Detect which cell encompasses the target text, then output its (X, Y) center coordinate. 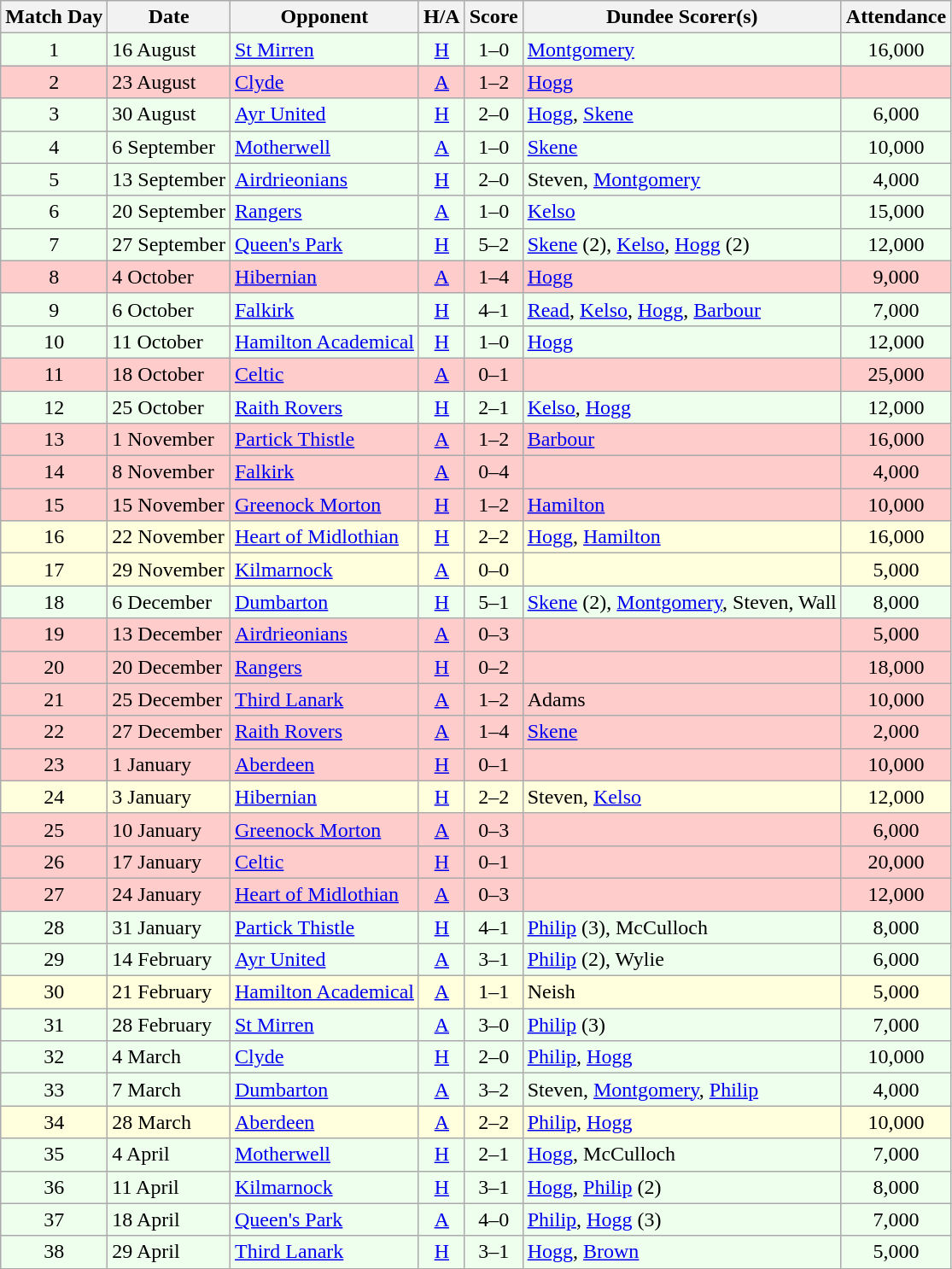
35 (55, 1155)
14 (55, 472)
11 (55, 374)
38 (55, 1252)
Steven, Montgomery, Philip (681, 1090)
Hogg, Hamilton (681, 537)
24 (55, 797)
13 (55, 440)
Steven, Montgomery (681, 179)
Philip, Hogg (3) (681, 1219)
Skene (2), Kelso, Hogg (2) (681, 244)
25 October (169, 407)
0–2 (494, 667)
28 March (169, 1122)
19 (55, 634)
Kelso, Hogg (681, 407)
5–2 (494, 244)
7 (55, 244)
6 September (169, 147)
20 December (169, 667)
31 January (169, 927)
15,000 (896, 212)
16 August (169, 50)
2 (55, 82)
21 February (169, 992)
Dundee Scorer(s) (681, 17)
Match Day (55, 17)
0–4 (494, 472)
20,000 (896, 862)
Hamilton (681, 505)
30 August (169, 114)
21 (55, 699)
3 January (169, 797)
Adams (681, 699)
Attendance (896, 17)
Kelso (681, 212)
10 (55, 342)
Steven, Kelso (681, 797)
5 (55, 179)
6 October (169, 309)
1–1 (494, 992)
13 December (169, 634)
22 November (169, 537)
29 November (169, 570)
27 September (169, 244)
6 (55, 212)
4 April (169, 1155)
12 (55, 407)
Philip (3), McCulloch (681, 927)
14 February (169, 960)
3–2 (494, 1090)
9,000 (896, 277)
27 (55, 894)
18 April (169, 1219)
13 September (169, 179)
17 January (169, 862)
27 December (169, 732)
Montgomery (681, 50)
Read, Kelso, Hogg, Barbour (681, 309)
0–0 (494, 570)
4 (55, 147)
9 (55, 309)
4–0 (494, 1219)
6 December (169, 602)
Barbour (681, 440)
8 November (169, 472)
23 (55, 764)
26 (55, 862)
1 November (169, 440)
5–1 (494, 602)
2,000 (896, 732)
34 (55, 1122)
11 October (169, 342)
31 (55, 1025)
Score (494, 17)
Hogg, Philip (2) (681, 1187)
25 (55, 829)
36 (55, 1187)
28 February (169, 1025)
29 (55, 960)
Date (169, 17)
16 (55, 537)
37 (55, 1219)
32 (55, 1057)
29 April (169, 1252)
11 April (169, 1187)
1 (55, 50)
17 (55, 570)
30 (55, 992)
25 December (169, 699)
10 January (169, 829)
18 October (169, 374)
23 August (169, 82)
4 March (169, 1057)
8 (55, 277)
7 March (169, 1090)
Hogg, Brown (681, 1252)
20 September (169, 212)
Philip (3) (681, 1025)
33 (55, 1090)
3 (55, 114)
Hogg, Skene (681, 114)
18,000 (896, 667)
24 January (169, 894)
Skene (2), Montgomery, Steven, Wall (681, 602)
4 October (169, 277)
H/A (441, 17)
1 January (169, 764)
15 November (169, 505)
Opponent (324, 17)
28 (55, 927)
3–0 (494, 1025)
Neish (681, 992)
15 (55, 505)
Philip (2), Wylie (681, 960)
25,000 (896, 374)
Hogg, McCulloch (681, 1155)
20 (55, 667)
18 (55, 602)
22 (55, 732)
